Detect which cell encompasses the target text, then output its (x, y) center coordinate. 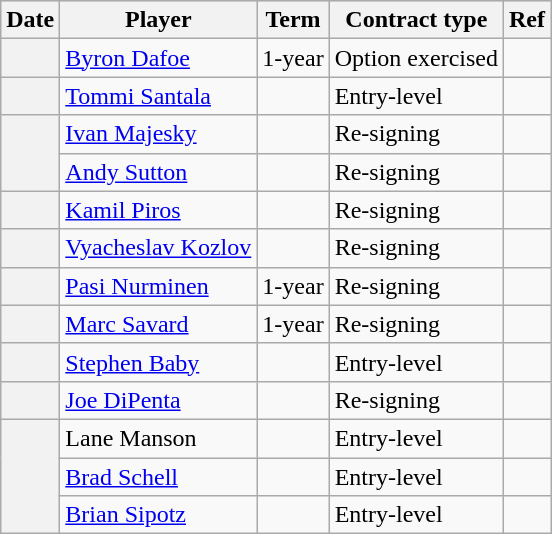
Brad Schell (158, 477)
Player (158, 20)
Option exercised (416, 58)
Stephen Baby (158, 362)
Lane Manson (158, 438)
Term (293, 20)
Ivan Majesky (158, 134)
Vyacheslav Kozlov (158, 248)
Kamil Piros (158, 210)
Joe DiPenta (158, 400)
Contract type (416, 20)
Date (30, 20)
Ref (528, 20)
Byron Dafoe (158, 58)
Marc Savard (158, 324)
Pasi Nurminen (158, 286)
Andy Sutton (158, 172)
Brian Sipotz (158, 515)
Tommi Santala (158, 96)
